Output the (x, y) coordinate of the center of the cell containing the given text.  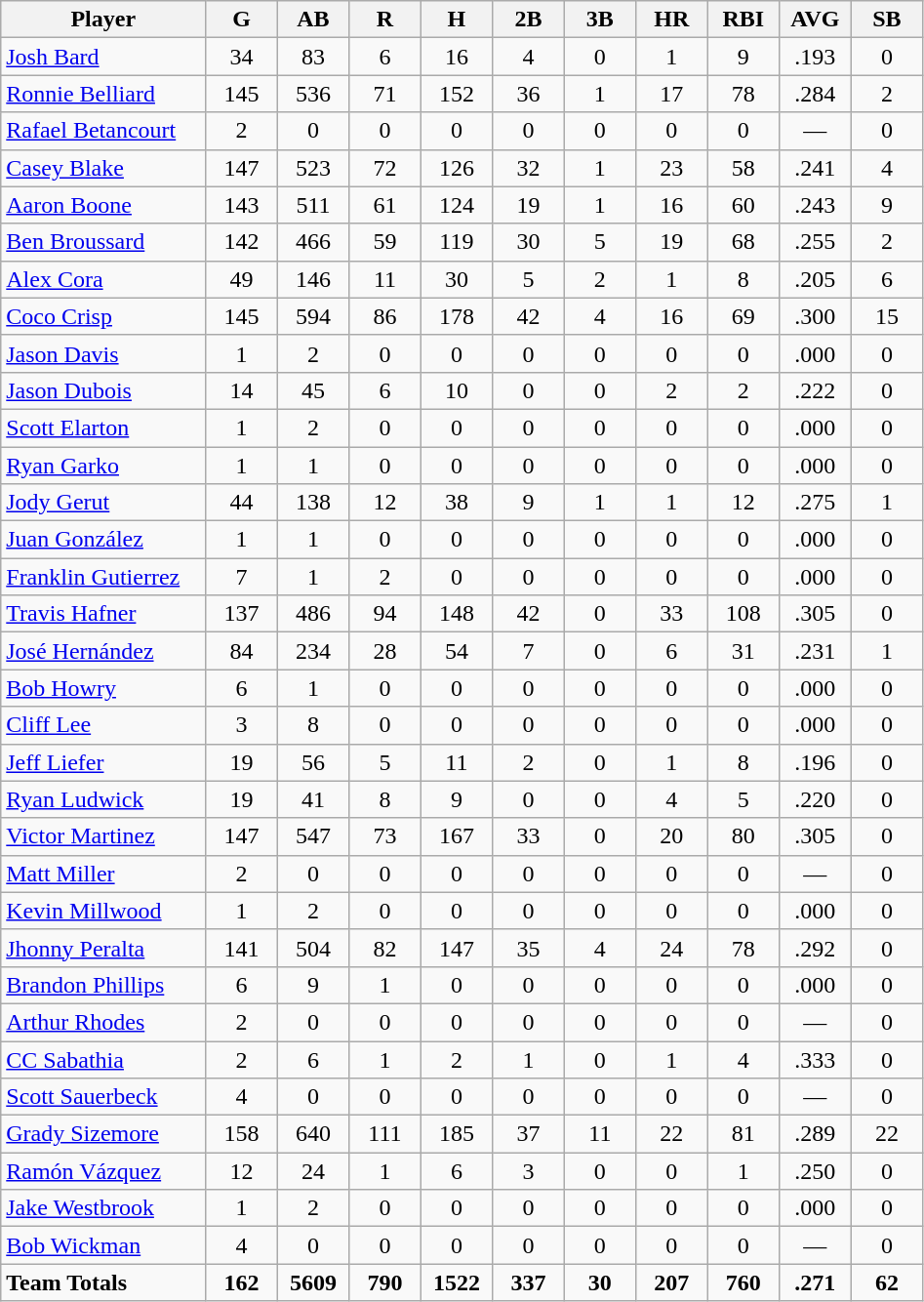
167 (457, 836)
49 (242, 279)
Jhonny Peralta (103, 948)
Alex Cora (103, 279)
68 (743, 242)
.333 (816, 1059)
56 (312, 762)
Cliff Lee (103, 725)
20 (671, 836)
138 (312, 503)
Grady Sizemore (103, 1134)
Ryan Garko (103, 466)
5609 (312, 1282)
Casey Blake (103, 168)
486 (312, 614)
Aaron Boone (103, 205)
337 (529, 1282)
.289 (816, 1134)
AB (312, 20)
.220 (816, 799)
.250 (816, 1171)
.300 (816, 316)
H (457, 20)
124 (457, 205)
.196 (816, 762)
3B (599, 20)
.292 (816, 948)
34 (242, 57)
CC Sabathia (103, 1059)
AVG (816, 20)
Jody Gerut (103, 503)
141 (242, 948)
143 (242, 205)
Ronnie Belliard (103, 94)
.243 (816, 205)
.271 (816, 1282)
86 (384, 316)
1522 (457, 1282)
Ryan Ludwick (103, 799)
2B (529, 20)
142 (242, 242)
SB (887, 20)
31 (743, 651)
146 (312, 279)
185 (457, 1134)
60 (743, 205)
84 (242, 651)
.222 (816, 390)
Jason Dubois (103, 390)
Jeff Liefer (103, 762)
234 (312, 651)
37 (529, 1134)
Scott Sauerbeck (103, 1097)
162 (242, 1282)
Jason Davis (103, 353)
126 (457, 168)
158 (242, 1134)
17 (671, 94)
466 (312, 242)
61 (384, 205)
.205 (816, 279)
511 (312, 205)
62 (887, 1282)
536 (312, 94)
119 (457, 242)
Jake Westbrook (103, 1208)
547 (312, 836)
.231 (816, 651)
José Hernández (103, 651)
137 (242, 614)
23 (671, 168)
Josh Bard (103, 57)
Coco Crisp (103, 316)
640 (312, 1134)
81 (743, 1134)
Matt Miller (103, 874)
178 (457, 316)
Ben Broussard (103, 242)
36 (529, 94)
32 (529, 168)
108 (743, 614)
58 (743, 168)
Ramón Vázquez (103, 1171)
.284 (816, 94)
Bob Wickman (103, 1245)
10 (457, 390)
Arthur Rhodes (103, 1022)
72 (384, 168)
15 (887, 316)
R (384, 20)
14 (242, 390)
Player (103, 20)
Scott Elarton (103, 427)
523 (312, 168)
71 (384, 94)
35 (529, 948)
152 (457, 94)
.275 (816, 503)
207 (671, 1282)
Team Totals (103, 1282)
.193 (816, 57)
54 (457, 651)
Kevin Millwood (103, 911)
41 (312, 799)
HR (671, 20)
RBI (743, 20)
.241 (816, 168)
28 (384, 651)
Juan González (103, 540)
111 (384, 1134)
94 (384, 614)
83 (312, 57)
790 (384, 1282)
760 (743, 1282)
73 (384, 836)
Travis Hafner (103, 614)
69 (743, 316)
G (242, 20)
594 (312, 316)
Victor Martinez (103, 836)
504 (312, 948)
80 (743, 836)
.255 (816, 242)
45 (312, 390)
44 (242, 503)
Rafael Betancourt (103, 131)
82 (384, 948)
38 (457, 503)
Brandon Phillips (103, 985)
148 (457, 614)
59 (384, 242)
Franklin Gutierrez (103, 577)
Bob Howry (103, 688)
